Output the [X, Y] coordinate of the center of the cell containing the given text.  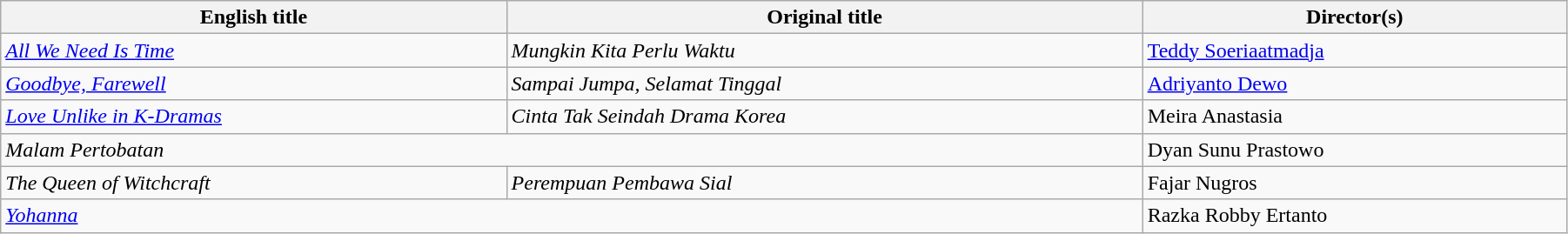
Sampai Jumpa, Selamat Tinggal [825, 84]
Director(s) [1354, 17]
All We Need Is Time [254, 50]
The Queen of Witchcraft [254, 183]
Malam Pertobatan [572, 150]
Mungkin Kita Perlu Waktu [825, 50]
Original title [825, 17]
Cinta Tak Seindah Drama Korea [825, 117]
Fajar Nugros [1354, 183]
English title [254, 17]
Dyan Sunu Prastowo [1354, 150]
Love Unlike in K-Dramas [254, 117]
Goodbye, Farewell [254, 84]
Yohanna [572, 216]
Perempuan Pembawa Sial [825, 183]
Teddy Soeriaatmadja [1354, 50]
Razka Robby Ertanto [1354, 216]
Meira Anastasia [1354, 117]
Adriyanto Dewo [1354, 84]
